From the cell containing the given text, extract its center point as (X, Y) coordinate. 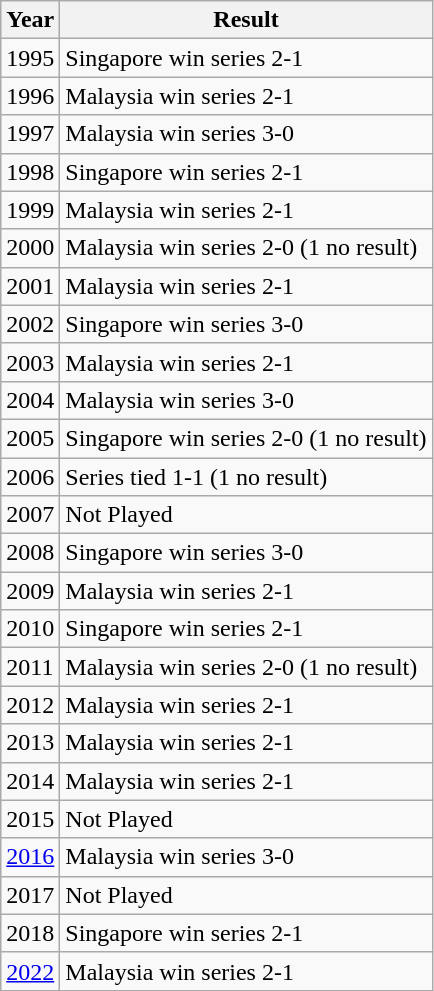
Result (246, 20)
1999 (30, 210)
2022 (30, 971)
2011 (30, 667)
2003 (30, 362)
2006 (30, 477)
2010 (30, 629)
2005 (30, 438)
2008 (30, 553)
2015 (30, 819)
2017 (30, 895)
2014 (30, 781)
2013 (30, 743)
1997 (30, 134)
2016 (30, 857)
2002 (30, 324)
Singapore win series 2-0 (1 no result) (246, 438)
2009 (30, 591)
2018 (30, 933)
2001 (30, 286)
1998 (30, 172)
2000 (30, 248)
2004 (30, 400)
Year (30, 20)
1996 (30, 96)
2007 (30, 515)
1995 (30, 58)
2012 (30, 705)
Series tied 1-1 (1 no result) (246, 477)
